Search for the cell housing the specified text and yield its [X, Y] center coordinate. 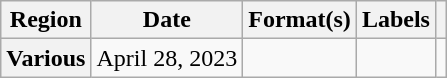
Date [167, 20]
Region [46, 20]
Format(s) [300, 20]
Labels [396, 20]
April 28, 2023 [167, 58]
Various [46, 58]
